Pinpoint the cell where the given text exists, returning its [x, y] midpoint coordinate. 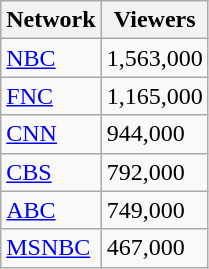
467,000 [154, 248]
NBC [51, 58]
Network [51, 20]
Viewers [154, 20]
MSNBC [51, 248]
1,165,000 [154, 96]
944,000 [154, 134]
749,000 [154, 210]
CBS [51, 172]
CNN [51, 134]
1,563,000 [154, 58]
792,000 [154, 172]
FNC [51, 96]
ABC [51, 210]
